For the text-containing cell, return its midpoint in [x, y] coordinate format. 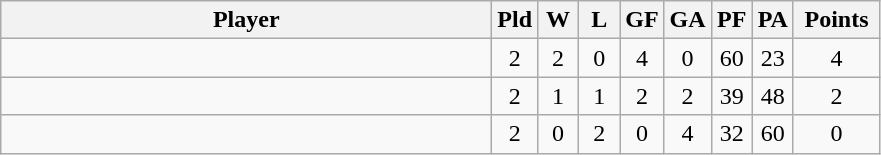
Pld [515, 20]
L [600, 20]
32 [732, 134]
Points [836, 20]
48 [772, 96]
39 [732, 96]
W [558, 20]
PA [772, 20]
PF [732, 20]
GF [642, 20]
23 [772, 58]
GA [688, 20]
Player [246, 20]
